Provide the [X, Y] coordinate of the cell's center where the given text is located.  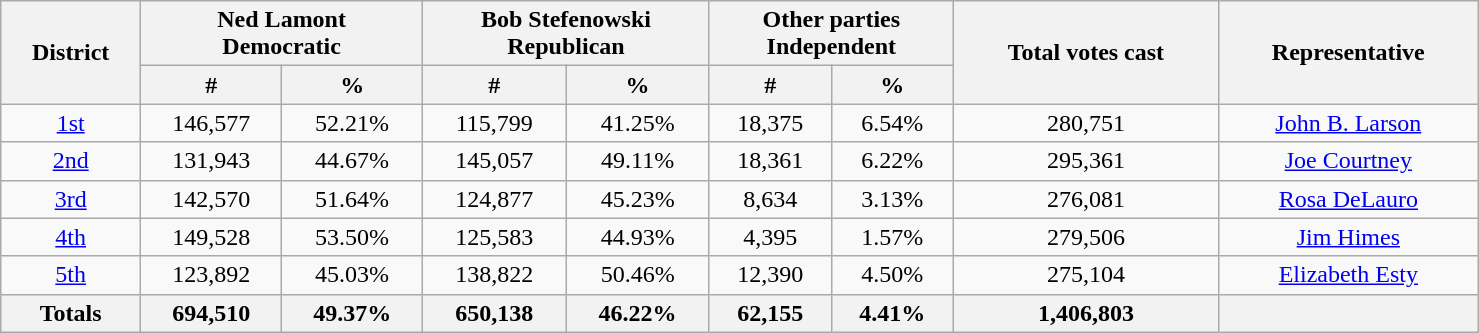
279,506 [1086, 237]
John B. Larson [1348, 123]
4th [71, 237]
145,057 [494, 161]
18,361 [770, 161]
4,395 [770, 237]
44.93% [638, 237]
Joe Courtney [1348, 161]
Jim Himes [1348, 237]
4.50% [892, 275]
18,375 [770, 123]
12,390 [770, 275]
46.22% [638, 313]
District [71, 52]
1st [71, 123]
6.54% [892, 123]
Bob StefenowskiRepublican [566, 34]
62,155 [770, 313]
45.03% [352, 275]
280,751 [1086, 123]
52.21% [352, 123]
275,104 [1086, 275]
53.50% [352, 237]
295,361 [1086, 161]
49.11% [638, 161]
131,943 [212, 161]
123,892 [212, 275]
650,138 [494, 313]
41.25% [638, 123]
49.37% [352, 313]
138,822 [494, 275]
45.23% [638, 199]
276,081 [1086, 199]
149,528 [212, 237]
124,877 [494, 199]
142,570 [212, 199]
Total votes cast [1086, 52]
44.67% [352, 161]
51.64% [352, 199]
Representative [1348, 52]
8,634 [770, 199]
3rd [71, 199]
3.13% [892, 199]
Other partiesIndependent [831, 34]
Elizabeth Esty [1348, 275]
1.57% [892, 237]
50.46% [638, 275]
1,406,803 [1086, 313]
Rosa DeLauro [1348, 199]
2nd [71, 161]
4.41% [892, 313]
125,583 [494, 237]
Totals [71, 313]
694,510 [212, 313]
6.22% [892, 161]
5th [71, 275]
146,577 [212, 123]
115,799 [494, 123]
Ned LamontDemocratic [282, 34]
